Output the [x, y] coordinate of the center of the cell containing the given text.  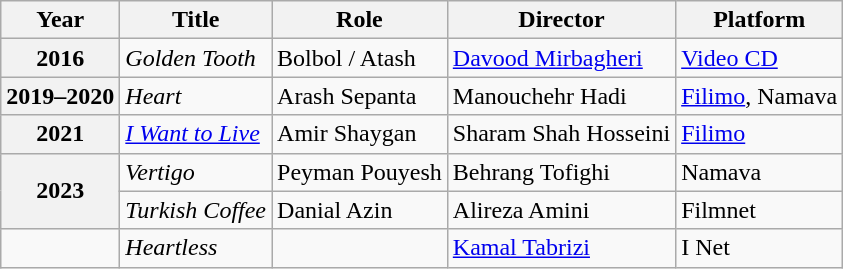
Title [196, 20]
I Want to Live [196, 134]
Heart [196, 96]
I Net [760, 248]
2021 [60, 134]
Namava [760, 172]
Platform [760, 20]
Role [360, 20]
Filimo, Namava [760, 96]
Heartless [196, 248]
2023 [60, 191]
2016 [60, 58]
Turkish Coffee [196, 210]
Peyman Pouyesh [360, 172]
Behrang Tofighi [561, 172]
Kamal Tabrizi [561, 248]
Vertigo [196, 172]
Filimo [760, 134]
Danial Azin [360, 210]
Golden Tooth [196, 58]
Year [60, 20]
Manouchehr Hadi [561, 96]
Amir Shaygan [360, 134]
Davood Mirbagheri [561, 58]
2019–2020 [60, 96]
Sharam Shah Hosseini [561, 134]
Arash Sepanta [360, 96]
Director [561, 20]
Video CD [760, 58]
Alireza Amini [561, 210]
Bolbol / Atash [360, 58]
Filmnet [760, 210]
